Find where the given text appears and provide that cell's center as [X, Y] coordinate. 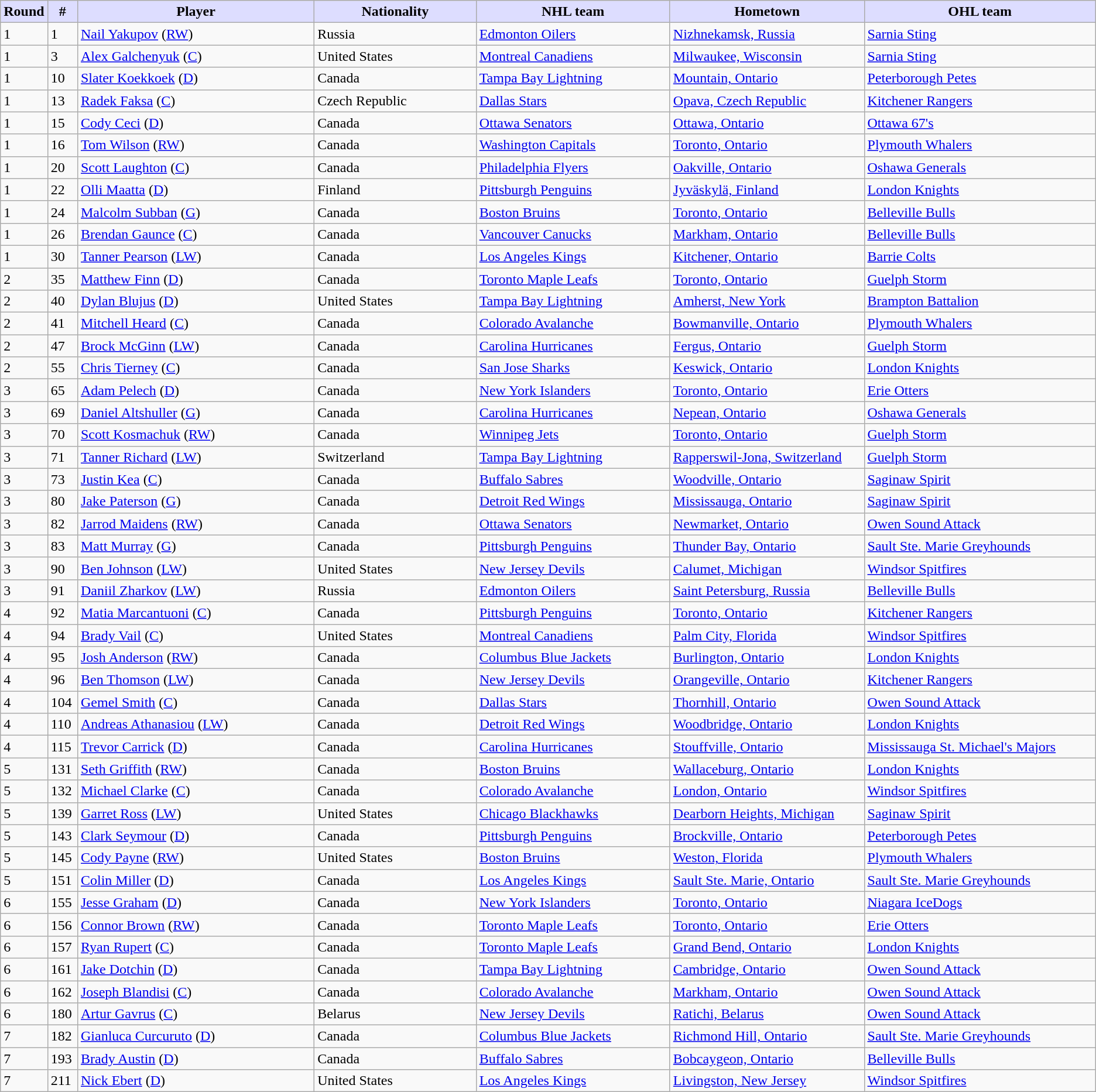
69 [62, 413]
Keswick, Ontario [767, 368]
90 [62, 568]
Alex Galchenyuk (C) [196, 56]
Thornhill, Ontario [767, 702]
Nepean, Ontario [767, 413]
Mountain, Ontario [767, 78]
Round [24, 12]
35 [62, 279]
Tom Wilson (RW) [196, 145]
Mitchell Heard (C) [196, 324]
26 [62, 234]
95 [62, 658]
71 [62, 457]
193 [62, 1059]
Nick Ebert (D) [196, 1081]
Cody Payne (RW) [196, 858]
Ryan Rupert (C) [196, 947]
NHL team [573, 12]
Niagara IceDogs [980, 902]
Jesse Graham (D) [196, 902]
Garret Ross (LW) [196, 813]
Nizhnekamsk, Russia [767, 34]
Malcolm Subban (G) [196, 212]
Thunder Bay, Ontario [767, 546]
Ben Thomson (LW) [196, 680]
Barrie Colts [980, 256]
182 [62, 1036]
211 [62, 1081]
London, Ontario [767, 791]
Andreas Athanasiou (LW) [196, 724]
Weston, Florida [767, 858]
Grand Bend, Ontario [767, 947]
Chicago Blackhawks [573, 813]
151 [62, 880]
Rapperswil-Jona, Switzerland [767, 457]
92 [62, 613]
Slater Koekkoek (D) [196, 78]
Stouffville, Ontario [767, 747]
Brendan Gaunce (C) [196, 234]
Player [196, 12]
96 [62, 680]
180 [62, 1014]
73 [62, 479]
Amherst, New York [767, 301]
Belarus [395, 1014]
Bowmanville, Ontario [767, 324]
Brampton Battalion [980, 301]
Daniel Altshuller (G) [196, 413]
Calumet, Michigan [767, 568]
Adam Pelech (D) [196, 390]
Trevor Carrick (D) [196, 747]
Ratichi, Belarus [767, 1014]
10 [62, 78]
161 [62, 969]
132 [62, 791]
Saint Petersburg, Russia [767, 590]
Ottawa, Ontario [767, 123]
Tanner Pearson (LW) [196, 256]
Michael Clarke (C) [196, 791]
Cambridge, Ontario [767, 969]
Newmarket, Ontario [767, 524]
20 [62, 167]
Cody Ceci (D) [196, 123]
65 [62, 390]
Colin Miller (D) [196, 880]
Jarrod Maidens (RW) [196, 524]
Fergus, Ontario [767, 346]
Ben Johnson (LW) [196, 568]
155 [62, 902]
Vancouver Canucks [573, 234]
82 [62, 524]
16 [62, 145]
Clark Seymour (D) [196, 836]
139 [62, 813]
Scott Kosmachuk (RW) [196, 435]
Jake Paterson (G) [196, 502]
Tanner Richard (LW) [196, 457]
94 [62, 635]
Mississauga, Ontario [767, 502]
Olli Maatta (D) [196, 190]
San Jose Sharks [573, 368]
Artur Gavrus (C) [196, 1014]
162 [62, 992]
24 [62, 212]
Scott Laughton (C) [196, 167]
Brockville, Ontario [767, 836]
Gianluca Curcuruto (D) [196, 1036]
# [62, 12]
Daniil Zharkov (LW) [196, 590]
22 [62, 190]
Kitchener, Ontario [767, 256]
Opava, Czech Republic [767, 101]
15 [62, 123]
Mississauga St. Michael's Majors [980, 747]
Woodville, Ontario [767, 479]
80 [62, 502]
55 [62, 368]
Jyväskylä, Finland [767, 190]
145 [62, 858]
Matthew Finn (D) [196, 279]
Washington Capitals [573, 145]
Bobcaygeon, Ontario [767, 1059]
Winnipeg Jets [573, 435]
Seth Griffith (RW) [196, 769]
70 [62, 435]
143 [62, 836]
Ottawa 67's [980, 123]
Dearborn Heights, Michigan [767, 813]
Finland [395, 190]
Gemel Smith (C) [196, 702]
Switzerland [395, 457]
47 [62, 346]
Justin Kea (C) [196, 479]
115 [62, 747]
Josh Anderson (RW) [196, 658]
Woodbridge, Ontario [767, 724]
Palm City, Florida [767, 635]
Czech Republic [395, 101]
104 [62, 702]
Brady Vail (C) [196, 635]
13 [62, 101]
Nationality [395, 12]
Brock McGinn (LW) [196, 346]
Jake Dotchin (D) [196, 969]
Philadelphia Flyers [573, 167]
Matt Murray (G) [196, 546]
Connor Brown (RW) [196, 925]
Hometown [767, 12]
41 [62, 324]
Nail Yakupov (RW) [196, 34]
Wallaceburg, Ontario [767, 769]
40 [62, 301]
91 [62, 590]
30 [62, 256]
OHL team [980, 12]
156 [62, 925]
Orangeville, Ontario [767, 680]
Chris Tierney (C) [196, 368]
157 [62, 947]
Radek Faksa (C) [196, 101]
83 [62, 546]
Brady Austin (D) [196, 1059]
Milwaukee, Wisconsin [767, 56]
131 [62, 769]
Dylan Blujus (D) [196, 301]
Oakville, Ontario [767, 167]
Livingston, New Jersey [767, 1081]
Joseph Blandisi (C) [196, 992]
Burlington, Ontario [767, 658]
Sault Ste. Marie, Ontario [767, 880]
Richmond Hill, Ontario [767, 1036]
110 [62, 724]
Matia Marcantuoni (C) [196, 613]
